For the text-containing cell, return its midpoint in [X, Y] coordinate format. 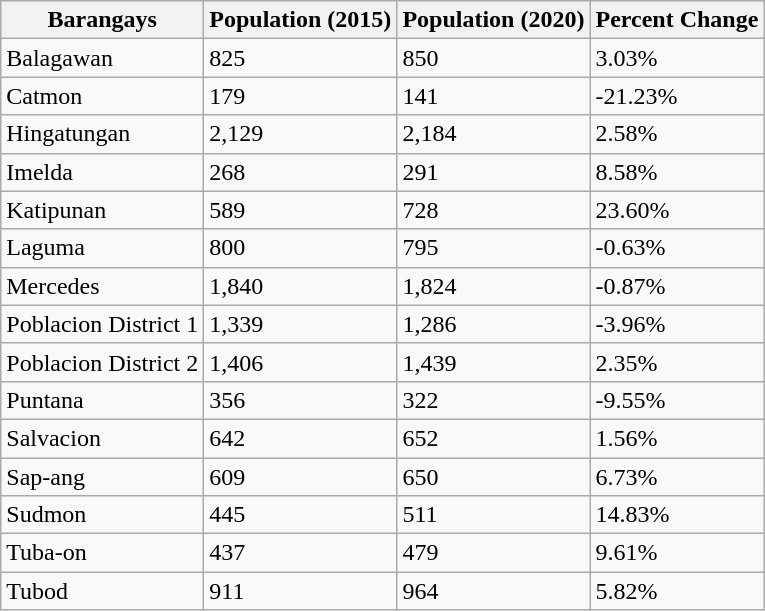
609 [300, 477]
1,840 [300, 286]
-0.87% [677, 286]
1,824 [494, 286]
825 [300, 58]
2.58% [677, 134]
2,129 [300, 134]
652 [494, 438]
589 [300, 210]
356 [300, 400]
Hingatungan [102, 134]
437 [300, 553]
Percent Change [677, 20]
322 [494, 400]
Laguma [102, 248]
9.61% [677, 553]
795 [494, 248]
1.56% [677, 438]
511 [494, 515]
3.03% [677, 58]
479 [494, 553]
650 [494, 477]
141 [494, 96]
8.58% [677, 172]
Sap-ang [102, 477]
268 [300, 172]
1,339 [300, 324]
Mercedes [102, 286]
800 [300, 248]
Population (2020) [494, 20]
Poblacion District 2 [102, 362]
-3.96% [677, 324]
14.83% [677, 515]
6.73% [677, 477]
5.82% [677, 591]
1,286 [494, 324]
-21.23% [677, 96]
Katipunan [102, 210]
291 [494, 172]
964 [494, 591]
23.60% [677, 210]
Tuba-on [102, 553]
-0.63% [677, 248]
Barangays [102, 20]
1,439 [494, 362]
Sudmon [102, 515]
-9.55% [677, 400]
Poblacion District 1 [102, 324]
850 [494, 58]
Imelda [102, 172]
728 [494, 210]
911 [300, 591]
2.35% [677, 362]
1,406 [300, 362]
Tubod [102, 591]
179 [300, 96]
Catmon [102, 96]
2,184 [494, 134]
Balagawan [102, 58]
445 [300, 515]
Salvacion [102, 438]
Puntana [102, 400]
Population (2015) [300, 20]
642 [300, 438]
